Identify which cell holds the provided text, then report its (X, Y) central coordinate. 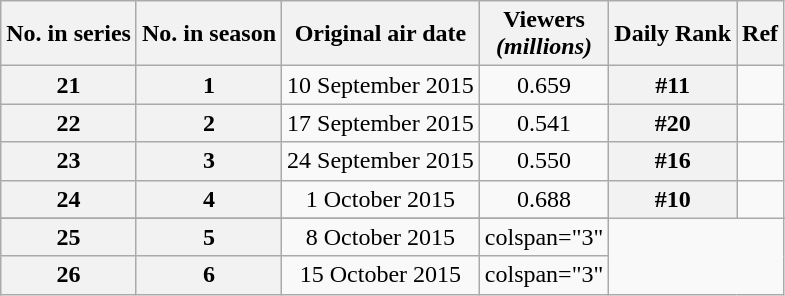
4 (208, 199)
15 October 2015 (381, 275)
17 September 2015 (381, 123)
Viewers(millions) (544, 34)
#10 (673, 199)
8 October 2015 (381, 237)
25 (69, 237)
22 (69, 123)
3 (208, 161)
No. in season (208, 34)
0.550 (544, 161)
1 October 2015 (381, 199)
5 (208, 237)
Original air date (381, 34)
No. in series (69, 34)
21 (69, 85)
#11 (673, 85)
2 (208, 123)
Daily Rank (673, 34)
23 (69, 161)
6 (208, 275)
24 (69, 199)
0.541 (544, 123)
1 (208, 85)
0.659 (544, 85)
26 (69, 275)
#20 (673, 123)
Ref (760, 34)
24 September 2015 (381, 161)
10 September 2015 (381, 85)
#16 (673, 161)
0.688 (544, 199)
